Return the [X, Y] coordinate for the center point of the cell that contains the specified text.  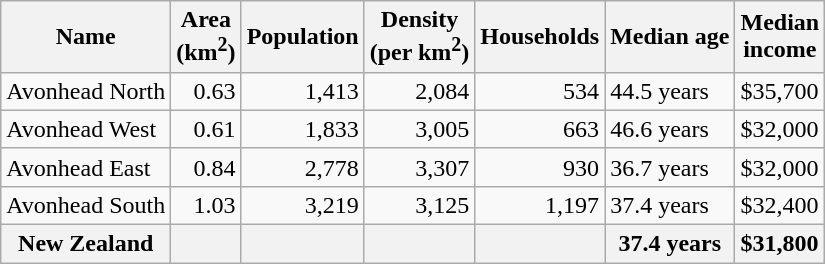
Area(km2) [206, 37]
46.6 years [670, 129]
663 [540, 129]
Median age [670, 37]
2,084 [420, 91]
$31,800 [780, 244]
Households [540, 37]
Medianincome [780, 37]
534 [540, 91]
$32,400 [780, 205]
3,005 [420, 129]
0.61 [206, 129]
44.5 years [670, 91]
3,307 [420, 167]
0.84 [206, 167]
Name [86, 37]
0.63 [206, 91]
Population [302, 37]
Avonhead South [86, 205]
1,833 [302, 129]
Avonhead East [86, 167]
2,778 [302, 167]
930 [540, 167]
3,125 [420, 205]
$35,700 [780, 91]
New Zealand [86, 244]
1,197 [540, 205]
Avonhead North [86, 91]
36.7 years [670, 167]
Avonhead West [86, 129]
1.03 [206, 205]
Density(per km2) [420, 37]
1,413 [302, 91]
3,219 [302, 205]
